Return the (X, Y) coordinate for the center point of the cell that contains the specified text.  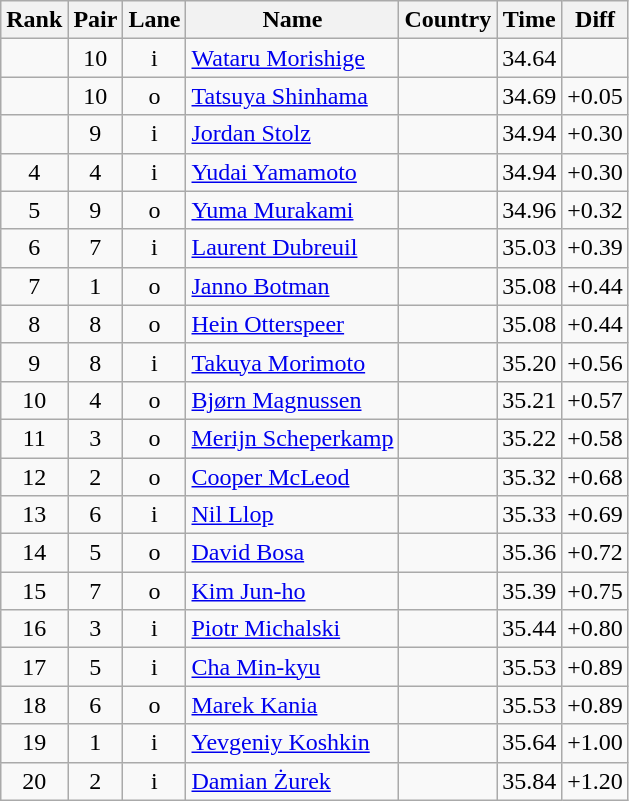
Yuma Murakami (292, 210)
35.39 (530, 591)
Merijn Scheperkamp (292, 438)
35.32 (530, 477)
35.03 (530, 248)
Pair (96, 20)
+0.39 (596, 248)
35.22 (530, 438)
35.36 (530, 553)
20 (34, 781)
+0.58 (596, 438)
18 (34, 705)
35.44 (530, 629)
Bjørn Magnussen (292, 400)
Rank (34, 20)
Hein Otterspeer (292, 324)
Tatsuya Shinhama (292, 96)
Name (292, 20)
34.64 (530, 58)
Jordan Stolz (292, 134)
Kim Jun-ho (292, 591)
35.84 (530, 781)
17 (34, 667)
14 (34, 553)
+0.56 (596, 362)
34.69 (530, 96)
35.64 (530, 743)
+0.32 (596, 210)
+1.20 (596, 781)
Marek Kania (292, 705)
Wataru Morishige (292, 58)
35.21 (530, 400)
+0.57 (596, 400)
+0.05 (596, 96)
Yudai Yamamoto (292, 172)
+1.00 (596, 743)
Cha Min-kyu (292, 667)
16 (34, 629)
Nil Llop (292, 515)
+0.72 (596, 553)
+0.75 (596, 591)
+0.69 (596, 515)
34.96 (530, 210)
Time (530, 20)
11 (34, 438)
15 (34, 591)
35.20 (530, 362)
Piotr Michalski (292, 629)
13 (34, 515)
12 (34, 477)
Cooper McLeod (292, 477)
Janno Botman (292, 286)
Damian Żurek (292, 781)
David Bosa (292, 553)
Diff (596, 20)
19 (34, 743)
Takuya Morimoto (292, 362)
Laurent Dubreuil (292, 248)
Country (448, 20)
Lane (154, 20)
+0.80 (596, 629)
Yevgeniy Koshkin (292, 743)
35.33 (530, 515)
+0.68 (596, 477)
